Scan for the cell matching the given text and deliver its [X, Y] coordinate at center. 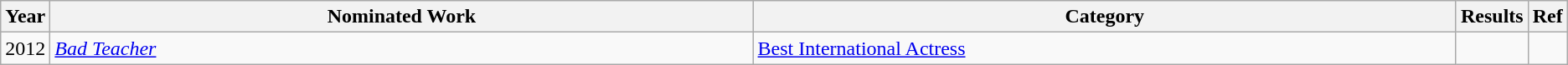
Results [1492, 17]
2012 [25, 48]
Year [25, 17]
Nominated Work [402, 17]
Category [1104, 17]
Bad Teacher [402, 48]
Ref [1548, 17]
Best International Actress [1104, 48]
